Return the [x, y] coordinate for the center point of the cell that contains the specified text.  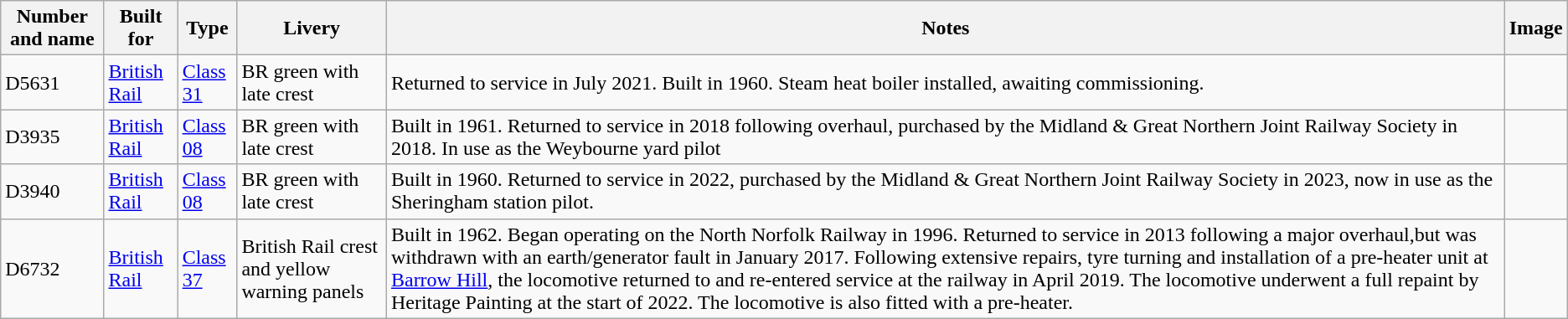
British Rail crest and yellow warning panels [312, 268]
Built for [141, 28]
Returned to service in July 2021. Built in 1960. Steam heat boiler installed, awaiting commissioning. [945, 82]
Number and name [52, 28]
Class 37 [208, 268]
Class 31 [208, 82]
Type [208, 28]
D6732 [52, 268]
Image [1536, 28]
Notes [945, 28]
D3940 [52, 191]
Livery [312, 28]
D5631 [52, 82]
D3935 [52, 137]
